Detect which cell encompasses the target text, then output its (x, y) center coordinate. 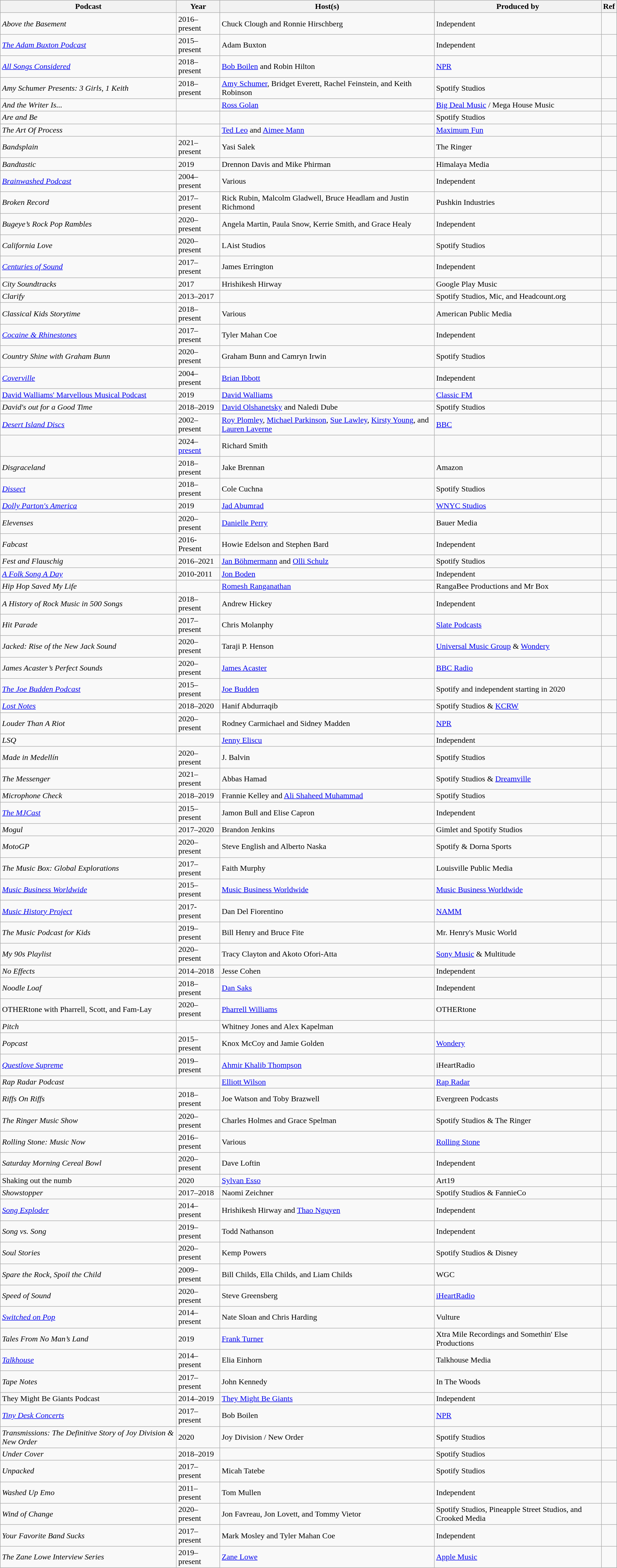
Micah Tatebe (327, 1471)
OTHERtone with Pharrell, Scott, and Fam-Lay (88, 1009)
Pharrell Williams (327, 1009)
Classic FM (518, 395)
Your Favorite Band Sucks (88, 1536)
Disgraceland (88, 467)
2016–2021 (198, 561)
Bob Boilen (327, 1416)
Jan Böhmermann and Olli Schulz (327, 561)
David Walliams (327, 395)
Washed Up Emo (88, 1493)
Elliott Wilson (327, 1082)
Jesse Cohen (327, 971)
2014–2019 (198, 1398)
Tiny Desk Concerts (88, 1416)
Rap Radar (518, 1082)
Steve Greensberg (327, 1296)
Romesh Ranganathan (327, 586)
Pitch (88, 1026)
City Soundtracks (88, 284)
Soul Stories (88, 1253)
Microphone Check (88, 796)
In The Woods (518, 1381)
Shaking out the numb (88, 1180)
Dan Saks (327, 988)
Joe Budden (327, 689)
Zane Lowe (327, 1557)
Showstopper (88, 1193)
2013–2017 (198, 297)
All Songs Considered (88, 67)
Amazon (518, 467)
Podcast (88, 7)
American Public Media (518, 313)
NAMM (518, 911)
The Messenger (88, 778)
Jon Favreau, Jon Lovett, and Tommy Vietor (327, 1514)
David Olshanetsky and Naledi Dube (327, 407)
Speed of Sound (88, 1296)
Spotify Studios, Mic, and Headcount.org (518, 297)
The Music Podcast for Kids (88, 933)
A Folk Song A Day (88, 574)
Mogul (88, 830)
Whitney Jones and Alex Kapelman (327, 1026)
Drennon Davis and Mike Phirman (327, 164)
Maximum Fun (518, 130)
Host(s) (327, 7)
Spotify & Dorna Sports (518, 847)
Country Shine with Graham Bunn (88, 356)
Chuck Clough and Ronnie Hirschberg (327, 24)
Mark Mosley and Tyler Mahan Coe (327, 1536)
2014–2018 (198, 971)
Jad Abumrad (327, 506)
2017 (198, 284)
Jamon Bull and Elise Capron (327, 813)
Amy Schumer Presents: 3 Girls, 1 Keith (88, 88)
Tales From No Man’s Land (88, 1338)
2002–present (198, 424)
Apple Music (518, 1557)
Year (198, 7)
No Effects (88, 971)
Danielle Perry (327, 522)
2010-2011 (198, 574)
Are and Be (88, 117)
Spotify Studios, Pineapple Street Studios, and Crooked Media (518, 1514)
Tyler Mahan Coe (327, 335)
Brandon Jenkins (327, 830)
Jenny Eliscu (327, 740)
Bugeye’s Rock Pop Rambles (88, 224)
Naomi Zeichner (327, 1193)
Rick Rubin, Malcolm Gladwell, Bruce Headlam and Justin Richmond (327, 203)
California Love (88, 245)
Bandtastic (88, 164)
2017–2018 (198, 1193)
OTHERtone (518, 1009)
Graham Bunn and Camryn Irwin (327, 356)
Unpacked (88, 1471)
2009–present (198, 1274)
Big Deal Music / Mega House Music (518, 105)
J. Balvin (327, 757)
The MJCast (88, 813)
Cole Cuchna (327, 489)
2018–2020 (198, 706)
Bill Henry and Bruce Fite (327, 933)
Broken Record (88, 203)
Adam Buxton (327, 45)
Noodle Loaf (88, 988)
Brainwashed Podcast (88, 181)
Joe Watson and Toby Brazwell (327, 1099)
Vulture (518, 1317)
Spotify Studios & The Ringer (518, 1120)
David Walliams' Marvellous Musical Podcast (88, 395)
Lost Notes (88, 706)
Slate Podcasts (518, 625)
Nate Sloan and Chris Harding (327, 1317)
Transmissions: The Definitive Story of Joy Division & New Order (88, 1437)
The Joe Budden Podcast (88, 689)
Ross Golan (327, 105)
Xtra Mile Recordings and Somethin' Else Productions (518, 1338)
Andrew Hickey (327, 604)
Jon Boden (327, 574)
BBC Radio (518, 668)
Popcast (88, 1044)
2016-Present (198, 544)
Tom Mullen (327, 1493)
Spare the Rock, Spoil the Child (88, 1274)
Frank Turner (327, 1338)
Spotify Studios & Disney (518, 1253)
Wondery (518, 1044)
Louisville Public Media (518, 868)
James Errington (327, 267)
Dolly Parton's America (88, 506)
James Acaster (327, 668)
A History of Rock Music in 500 Songs (88, 604)
Fest and Flauschig (88, 561)
The Ringer (518, 147)
They Might Be Giants (327, 1398)
Spotify Studios & Dreamville (518, 778)
WNYC Studios (518, 506)
Ref (609, 7)
Song vs. Song (88, 1232)
Bob Boilen and Robin Hilton (327, 67)
Hanif Abdurraqib (327, 706)
Roy Plomley, Michael Parkinson, Sue Lawley, Kirsty Young, and Lauren Laverne (327, 424)
BBC (518, 424)
Bandsplain (88, 147)
Howie Edelson and Stephen Bard (327, 544)
Elia Einhorn (327, 1360)
Spotify Studios & FannieCo (518, 1193)
My 90s Playlist (88, 954)
2017–2020 (198, 830)
Yasi Salek (327, 147)
Universal Music Group & Wondery (518, 646)
Google Play Music (518, 284)
Abbas Hamad (327, 778)
Frannie Kelley and Ali Shaheed Muhammad (327, 796)
Rap Radar Podcast (88, 1082)
Rolling Stone (518, 1142)
Classical Kids Storytime (88, 313)
The Adam Buxton Podcast (88, 45)
Above the Basement (88, 24)
Pushkin Industries (518, 203)
Kemp Powers (327, 1253)
Faith Murphy (327, 868)
2021– present (198, 147)
Jacked: Rise of the New Jack Sound (88, 646)
John Kennedy (327, 1381)
LAist Studios (327, 245)
The Zane Lowe Interview Series (88, 1557)
WGC (518, 1274)
Sylvan Esso (327, 1180)
Hrishikesh Hirway and Thao Nguyen (327, 1210)
MotoGP (88, 847)
Hip Hop Saved My Life (88, 586)
Spotify and independent starting in 2020 (518, 689)
LSQ (88, 740)
Dissect (88, 489)
Made in Medellín (88, 757)
Coverville (88, 378)
Centuries of Sound (88, 267)
Riffs On Riffs (88, 1099)
Spotify Studios & KCRW (518, 706)
Art19 (518, 1180)
Brian Ibbott (327, 378)
Hrishikesh Hirway (327, 284)
The Ringer Music Show (88, 1120)
Under Cover (88, 1454)
Bauer Media (518, 522)
Tracy Clayton and Akoto Ofori-Atta (327, 954)
Todd Nathanson (327, 1232)
Mr. Henry's Music World (518, 933)
Joy Division / New Order (327, 1437)
Ahmir Khalib Thompson (327, 1065)
Fabcast (88, 544)
Rolling Stone: Music Now (88, 1142)
Steve English and Alberto Naska (327, 847)
Questlove Supreme (88, 1065)
Richard Smith (327, 446)
Amy Schumer, Bridget Everett, Rachel Feinstein, and Keith Robinson (327, 88)
Desert Island Discs (88, 424)
2024–present (198, 446)
Charles Holmes and Grace Spelman (327, 1120)
2011–present (198, 1493)
Knox McCoy and Jamie Golden (327, 1044)
Taraji P. Henson (327, 646)
The Art Of Process (88, 130)
2021–present (198, 778)
Sony Music & Multitude (518, 954)
Rodney Carmichael and Sidney Madden (327, 723)
Ted Leo and Aimee Mann (327, 130)
Produced by (518, 7)
The Music Box: Global Explorations (88, 868)
Chris Molanphy (327, 625)
David's out for a Good Time (88, 407)
Evergreen Podcasts (518, 1099)
2017-present (198, 911)
RangaBee Productions and Mr Box (518, 586)
Gimlet and Spotify Studios (518, 830)
Hit Parade (88, 625)
Louder Than A Riot (88, 723)
Elevenses (88, 522)
Talkhouse (88, 1360)
Cocaine & Rhinestones (88, 335)
Tape Notes (88, 1381)
Himalaya Media (518, 164)
Saturday Morning Cereal Bowl (88, 1164)
Dave Loftin (327, 1164)
Jake Brennan (327, 467)
They Might Be Giants Podcast (88, 1398)
Song Exploder (88, 1210)
Wind of Change (88, 1514)
Clarify (88, 297)
Music History Project (88, 911)
Angela Martin, Paula Snow, Kerrie Smith, and Grace Healy (327, 224)
James Acaster’s Perfect Sounds (88, 668)
Talkhouse Media (518, 1360)
Bill Childs, Ella Childs, and Liam Childs (327, 1274)
Switched on Pop (88, 1317)
Dan Del Fiorentino (327, 911)
And the Writer Is... (88, 105)
